Scan for the cell matching the given text and deliver its (X, Y) coordinate at center. 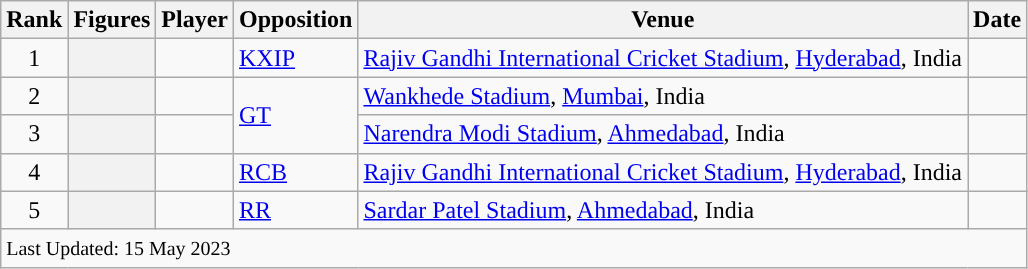
Player (195, 20)
Last Updated: 15 May 2023 (514, 248)
Date (998, 20)
Narendra Modi Stadium, Ahmedabad, India (663, 134)
3 (34, 134)
Wankhede Stadium, Mumbai, India (663, 96)
KXIP (296, 58)
4 (34, 172)
Opposition (296, 20)
2 (34, 96)
1 (34, 58)
5 (34, 210)
Figures (112, 20)
RR (296, 210)
Rank (34, 20)
GT (296, 115)
RCB (296, 172)
Venue (663, 20)
Sardar Patel Stadium, Ahmedabad, India (663, 210)
